Return the (x, y) coordinate for the center point of the cell that contains the specified text.  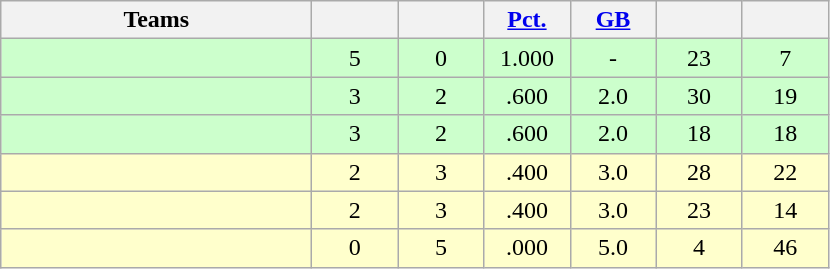
.000 (527, 248)
GB (613, 20)
30 (699, 96)
22 (785, 172)
Teams (156, 20)
7 (785, 58)
5.0 (613, 248)
28 (699, 172)
19 (785, 96)
4 (699, 248)
1.000 (527, 58)
Pct. (527, 20)
14 (785, 210)
46 (785, 248)
- (613, 58)
